Output the [x, y] coordinate of the center of the cell containing the given text.  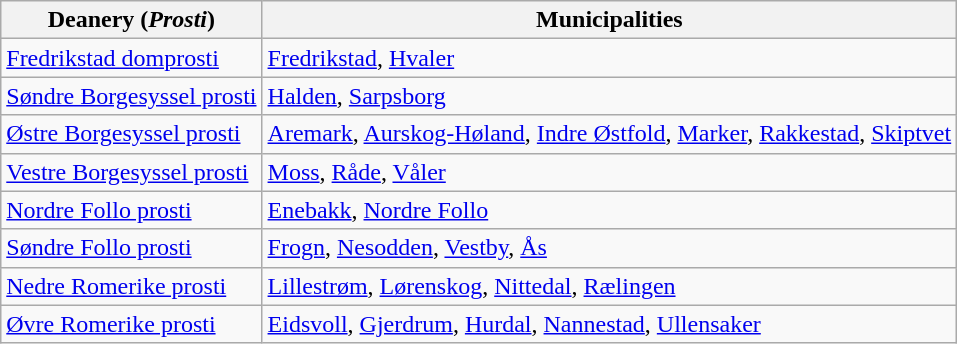
Fredrikstad, Hvaler [610, 58]
Halden, Sarpsborg [610, 96]
Søndre Borgesyssel prosti [132, 96]
Nordre Follo prosti [132, 210]
Moss, Råde, Våler [610, 172]
Fredrikstad domprosti [132, 58]
Lillestrøm, Lørenskog, Nittedal, Rælingen [610, 286]
Municipalities [610, 20]
Østre Borgesyssel prosti [132, 134]
Aremark, Aurskog-Høland, Indre Østfold, Marker, Rakkestad, Skiptvet [610, 134]
Frogn, Nesodden, Vestby, Ås [610, 248]
Øvre Romerike prosti [132, 324]
Deanery (Prosti) [132, 20]
Søndre Follo prosti [132, 248]
Enebakk, Nordre Follo [610, 210]
Nedre Romerike prosti [132, 286]
Eidsvoll, Gjerdrum, Hurdal, Nannestad, Ullensaker [610, 324]
Vestre Borgesyssel prosti [132, 172]
